Determine the (x, y) coordinate at the center of the cell enclosing the given text.  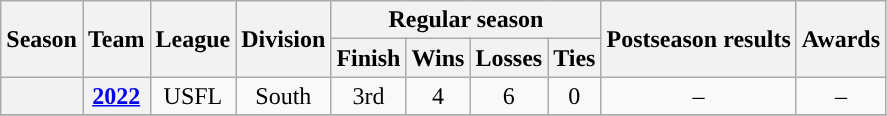
Losses (509, 58)
Season (42, 39)
Awards (840, 39)
Team (116, 39)
0 (574, 96)
Division (284, 39)
3rd (368, 96)
Regular season (466, 20)
2022 (116, 96)
4 (438, 96)
6 (509, 96)
Postseason results (698, 39)
Finish (368, 58)
South (284, 96)
Wins (438, 58)
Ties (574, 58)
League (193, 39)
USFL (193, 96)
